Return the (X, Y) coordinate for the center point of the cell that contains the specified text.  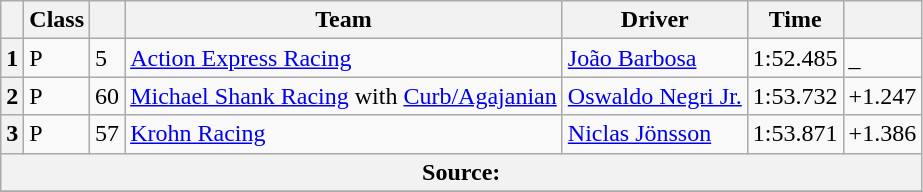
2 (12, 96)
Krohn Racing (344, 134)
Source: (462, 172)
Driver (654, 20)
57 (108, 134)
Michael Shank Racing with Curb/Agajanian (344, 96)
60 (108, 96)
Action Express Racing (344, 58)
1:52.485 (795, 58)
Oswaldo Negri Jr. (654, 96)
1:53.871 (795, 134)
_ (882, 58)
Time (795, 20)
Niclas Jönsson (654, 134)
Team (344, 20)
+1.247 (882, 96)
João Barbosa (654, 58)
5 (108, 58)
3 (12, 134)
+1.386 (882, 134)
1:53.732 (795, 96)
1 (12, 58)
Class (57, 20)
